Scan for the cell matching the given text and deliver its (x, y) coordinate at center. 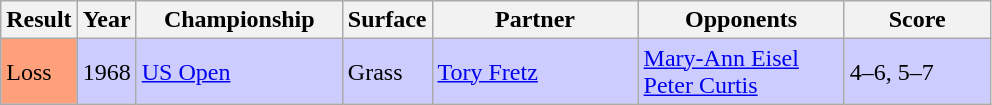
Result (39, 20)
Partner (535, 20)
Mary-Ann Eisel Peter Curtis (741, 72)
Score (917, 20)
Loss (39, 72)
1968 (106, 72)
Championship (239, 20)
Opponents (741, 20)
Grass (387, 72)
Tory Fretz (535, 72)
4–6, 5–7 (917, 72)
Year (106, 20)
Surface (387, 20)
US Open (239, 72)
